Locate the cell with the specified text and output its [X, Y] center coordinate. 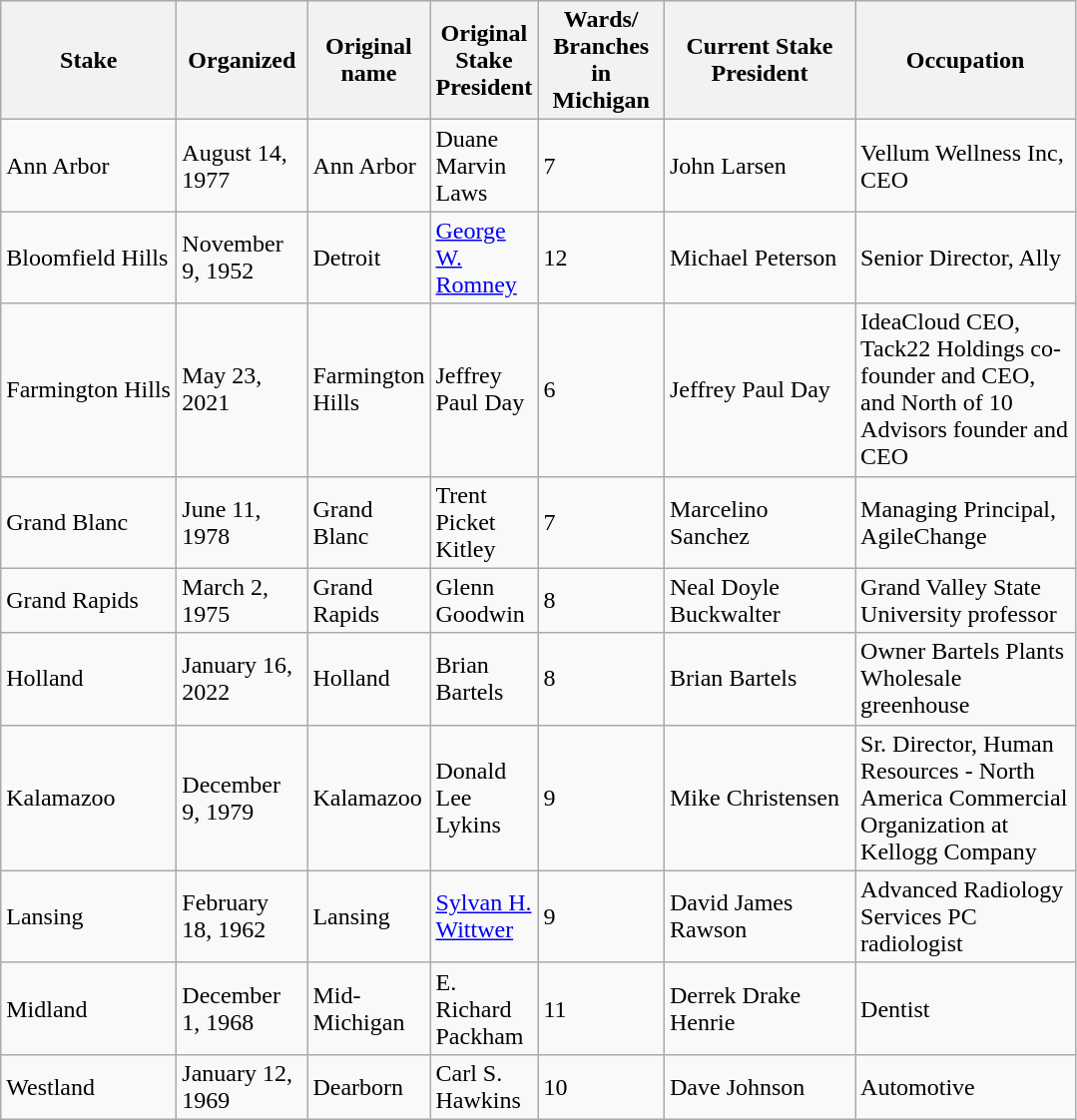
August 14, 1977 [242, 166]
Carl S. Hawkins [484, 1086]
Marcelino Sanchez [759, 522]
Westland [89, 1086]
Detroit [369, 258]
John Larsen [759, 166]
Stake [89, 60]
IdeaCloud CEO, Tack22 Holdings co-founder and CEO, and North of 10 Advisors founder and CEO [966, 389]
Wards/ Branches in Michigan [601, 60]
November 9, 1952 [242, 258]
Dave Johnson [759, 1086]
Bloomfield Hills [89, 258]
Advanced Radiology Services PC radiologist [966, 916]
Grand Valley State University professor [966, 601]
11 [601, 1008]
December 9, 1979 [242, 798]
Mike Christensen [759, 798]
Vellum Wellness Inc, CEO [966, 166]
E. Richard Packham [484, 1008]
Trent Picket Kitley [484, 522]
George W. Romney [484, 258]
Senior Director, Ally [966, 258]
Occupation [966, 60]
January 16, 2022 [242, 679]
May 23, 2021 [242, 389]
December 1, 1968 [242, 1008]
Sylvan H. Wittwer [484, 916]
Neal Doyle Buckwalter [759, 601]
Duane Marvin Laws [484, 166]
10 [601, 1086]
Mid-Michigan [369, 1008]
March 2, 1975 [242, 601]
Original Stake President [484, 60]
Current Stake President [759, 60]
Sr. Director, Human Resources - North America Commercial Organization at Kellogg Company [966, 798]
Donald Lee Lykins [484, 798]
Dentist [966, 1008]
6 [601, 389]
Glenn Goodwin [484, 601]
January 12, 1969 [242, 1086]
Organized [242, 60]
12 [601, 258]
David James Rawson [759, 916]
June 11, 1978 [242, 522]
Automotive [966, 1086]
Owner Bartels Plants Wholesale greenhouse [966, 679]
Original name [369, 60]
Derrek Drake Henrie [759, 1008]
Michael Peterson [759, 258]
Midland [89, 1008]
Managing Principal, AgileChange [966, 522]
Dearborn [369, 1086]
February 18, 1962 [242, 916]
